Extract the (x, y) coordinate from the center of the cell holding the provided text.  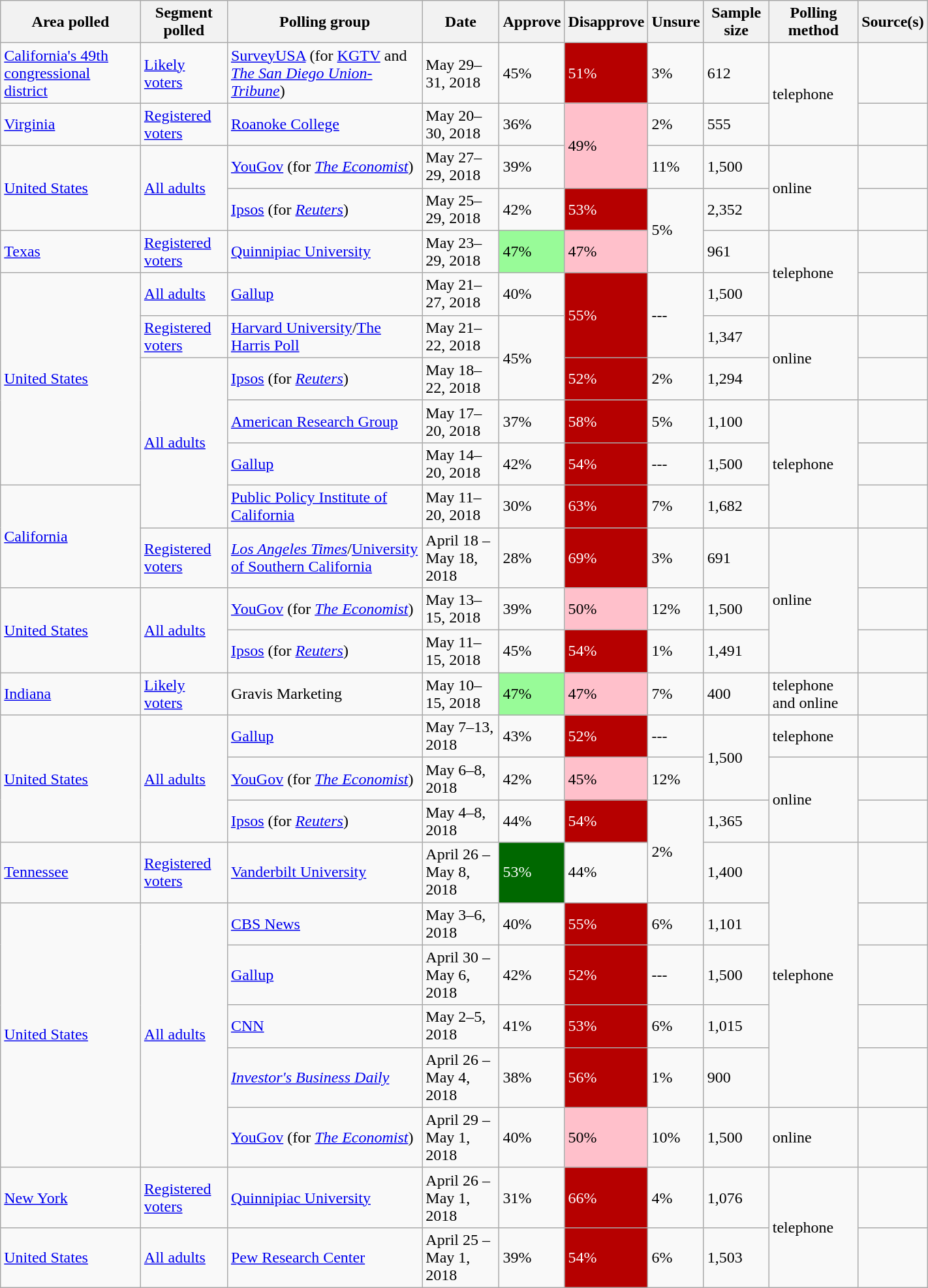
49% (606, 146)
900 (736, 1077)
April 26 – May 8, 2018 (461, 872)
American Research Group (324, 422)
May 21–22, 2018 (461, 337)
69% (606, 557)
Approve (532, 22)
April 18 – May 18, 2018 (461, 557)
38% (532, 1077)
New York (70, 1197)
Gravis Marketing (324, 694)
April 26 – May 4, 2018 (461, 1077)
Tennessee (70, 872)
10% (676, 1137)
Roanoke College (324, 124)
May 13–15, 2018 (461, 609)
April 30 – May 6, 2018 (461, 975)
400 (736, 694)
1,503 (736, 1257)
11% (676, 167)
Date (461, 22)
April 25 – May 1, 2018 (461, 1257)
1,347 (736, 337)
May 10–15, 2018 (461, 694)
Area polled (70, 22)
56% (606, 1077)
California (70, 536)
Texas (70, 252)
Segment polled (184, 22)
Disapprove (606, 22)
SurveyUSA (for KGTV and The San Diego Union-Tribune) (324, 73)
Harvard University/The Harris Poll (324, 337)
612 (736, 73)
May 18–22, 2018 (461, 378)
28% (532, 557)
CBS News (324, 924)
58% (606, 422)
California's 49th congressional district (70, 73)
1,015 (736, 1026)
555 (736, 124)
May 21–27, 2018 (461, 294)
May 11–15, 2018 (461, 651)
Unsure (676, 22)
63% (606, 506)
43% (532, 736)
36% (532, 124)
1,400 (736, 872)
Public Policy Institute of California (324, 506)
1,365 (736, 821)
961 (736, 252)
691 (736, 557)
Virginia (70, 124)
April 26 – May 1, 2018 (461, 1197)
May 7–13, 2018 (461, 736)
May 11–20, 2018 (461, 506)
1,491 (736, 651)
May 27–29, 2018 (461, 167)
1,100 (736, 422)
CNN (324, 1026)
May 4–8, 2018 (461, 821)
May 25–29, 2018 (461, 209)
2,352 (736, 209)
1,101 (736, 924)
May 20–30, 2018 (461, 124)
Indiana (70, 694)
4% (676, 1197)
Los Angeles Times/University of Southern California (324, 557)
37% (532, 422)
May 6–8, 2018 (461, 779)
31% (532, 1197)
30% (532, 506)
May 2–5, 2018 (461, 1026)
May 17–20, 2018 (461, 422)
Polling group (324, 22)
Sample size (736, 22)
May 14–20, 2018 (461, 463)
May 3–6, 2018 (461, 924)
1,682 (736, 506)
May 23–29, 2018 (461, 252)
Polling method (813, 22)
telephone and online (813, 694)
1,076 (736, 1197)
Investor's Business Daily (324, 1077)
Vanderbilt University (324, 872)
51% (606, 73)
Pew Research Center (324, 1257)
April 29 – May 1, 2018 (461, 1137)
41% (532, 1026)
66% (606, 1197)
May 29–31, 2018 (461, 73)
Source(s) (893, 22)
1,294 (736, 378)
